From the cell containing the given text, extract its center point as [x, y] coordinate. 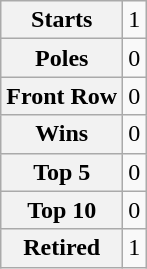
Top 10 [62, 210]
Retired [62, 248]
Top 5 [62, 172]
Front Row [62, 96]
Poles [62, 58]
Wins [62, 134]
Starts [62, 20]
